Identify which cell holds the provided text, then report its (X, Y) central coordinate. 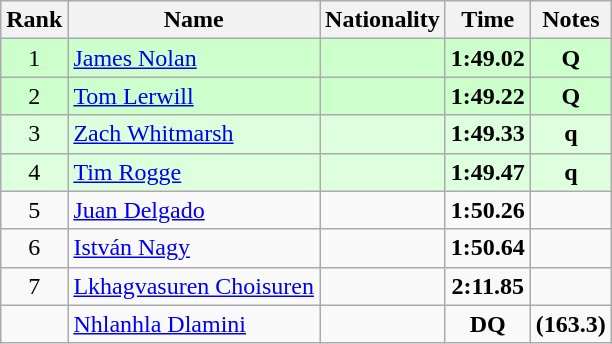
2 (34, 96)
Time (488, 20)
Zach Whitmarsh (194, 134)
1:50.26 (488, 210)
Tim Rogge (194, 172)
5 (34, 210)
Nationality (383, 20)
Notes (570, 20)
1 (34, 58)
1:49.47 (488, 172)
6 (34, 248)
7 (34, 286)
3 (34, 134)
2:11.85 (488, 286)
(163.3) (570, 324)
Tom Lerwill (194, 96)
1:49.02 (488, 58)
Juan Delgado (194, 210)
James Nolan (194, 58)
1:49.22 (488, 96)
Nhlanhla Dlamini (194, 324)
1:49.33 (488, 134)
Rank (34, 20)
Lkhagvasuren Choisuren (194, 286)
DQ (488, 324)
4 (34, 172)
1:50.64 (488, 248)
István Nagy (194, 248)
Name (194, 20)
